Pinpoint the cell where the given text exists, returning its (x, y) midpoint coordinate. 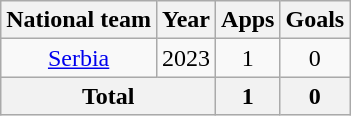
Goals (315, 20)
National team (79, 20)
Year (186, 20)
Serbia (79, 58)
Apps (248, 20)
Total (108, 96)
2023 (186, 58)
